From the cell containing the given text, extract its center point as [X, Y] coordinate. 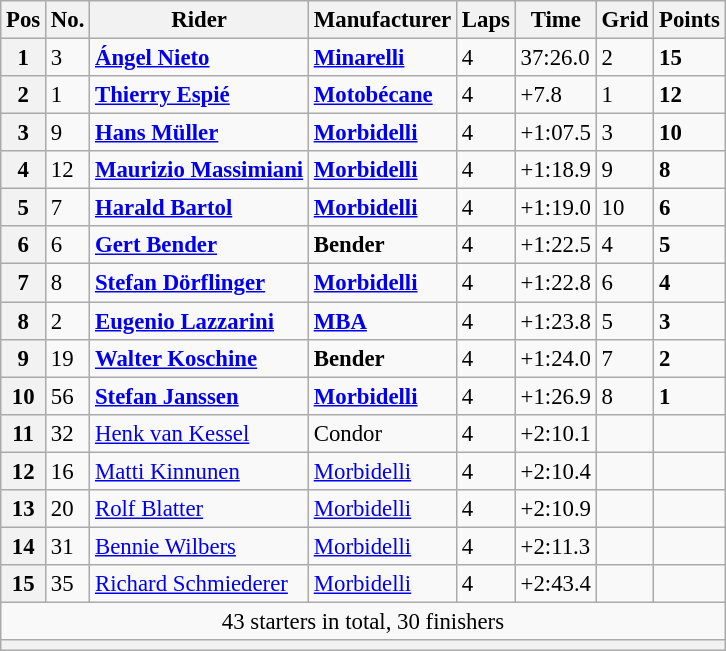
Hans Müller [200, 133]
Rider [200, 20]
+1:24.0 [556, 358]
Richard Schmiederer [200, 584]
+1:26.9 [556, 396]
Ángel Nieto [200, 58]
Harald Bartol [200, 208]
+1:22.8 [556, 283]
Pos [24, 20]
16 [68, 471]
+1:23.8 [556, 321]
Condor [382, 433]
+2:10.4 [556, 471]
Stefan Dörflinger [200, 283]
Points [690, 20]
Minarelli [382, 58]
+7.8 [556, 95]
+2:10.9 [556, 509]
Henk van Kessel [200, 433]
+1:19.0 [556, 208]
37:26.0 [556, 58]
+1:22.5 [556, 245]
Walter Koschine [200, 358]
20 [68, 509]
32 [68, 433]
+2:10.1 [556, 433]
31 [68, 546]
Motobécane [382, 95]
+2:43.4 [556, 584]
Matti Kinnunen [200, 471]
Manufacturer [382, 20]
19 [68, 358]
13 [24, 509]
43 starters in total, 30 finishers [363, 621]
Time [556, 20]
Laps [486, 20]
14 [24, 546]
No. [68, 20]
56 [68, 396]
Bennie Wilbers [200, 546]
+1:18.9 [556, 170]
Rolf Blatter [200, 509]
11 [24, 433]
Maurizio Massimiani [200, 170]
35 [68, 584]
Thierry Espié [200, 95]
Stefan Janssen [200, 396]
+2:11.3 [556, 546]
Gert Bender [200, 245]
Eugenio Lazzarini [200, 321]
Grid [624, 20]
MBA [382, 321]
+1:07.5 [556, 133]
